Return the [x, y] coordinate for the center point of the cell that contains the specified text.  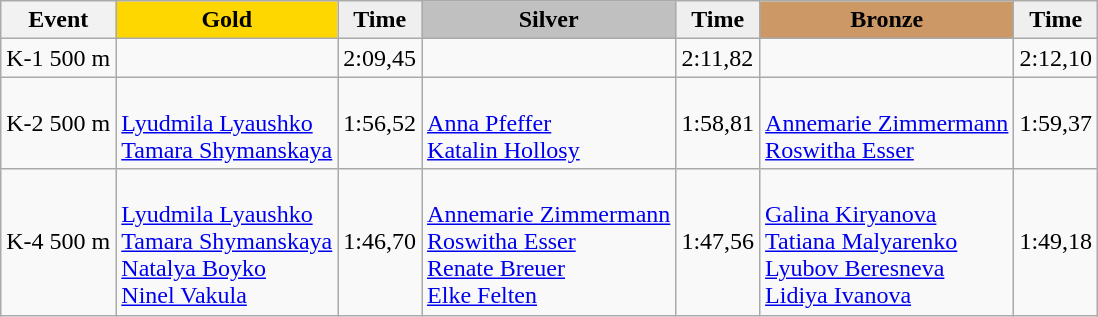
1:46,70 [380, 242]
Lyudmila LyaushkoTamara Shymanskaya [227, 123]
Anna PfefferKatalin Hollosy [549, 123]
Annemarie ZimmermannRoswitha Esser [887, 123]
1:47,56 [718, 242]
K-2 500 m [58, 123]
Event [58, 20]
Bronze [887, 20]
K-1 500 m [58, 58]
2:11,82 [718, 58]
1:58,81 [718, 123]
2:09,45 [380, 58]
K-4 500 m [58, 242]
Gold [227, 20]
Annemarie ZimmermannRoswitha EsserRenate BreuerElke Felten [549, 242]
1:59,37 [1056, 123]
Lyudmila LyaushkoTamara ShymanskayaNatalya BoykoNinel Vakula [227, 242]
1:56,52 [380, 123]
2:12,10 [1056, 58]
1:49,18 [1056, 242]
Silver [549, 20]
Galina KiryanovaTatiana MalyarenkoLyubov BeresnevaLidiya Ivanova [887, 242]
